Return (x, y) of the center of cell containing provided text 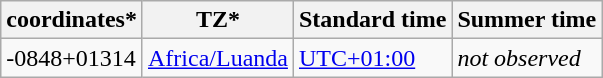
-0848+01314 (72, 58)
Africa/Luanda (218, 58)
UTC+01:00 (372, 58)
Summer time (527, 20)
coordinates* (72, 20)
Standard time (372, 20)
not observed (527, 58)
TZ* (218, 20)
